Capture the cell that displays the provided text and extract its (x, y) central coordinate. 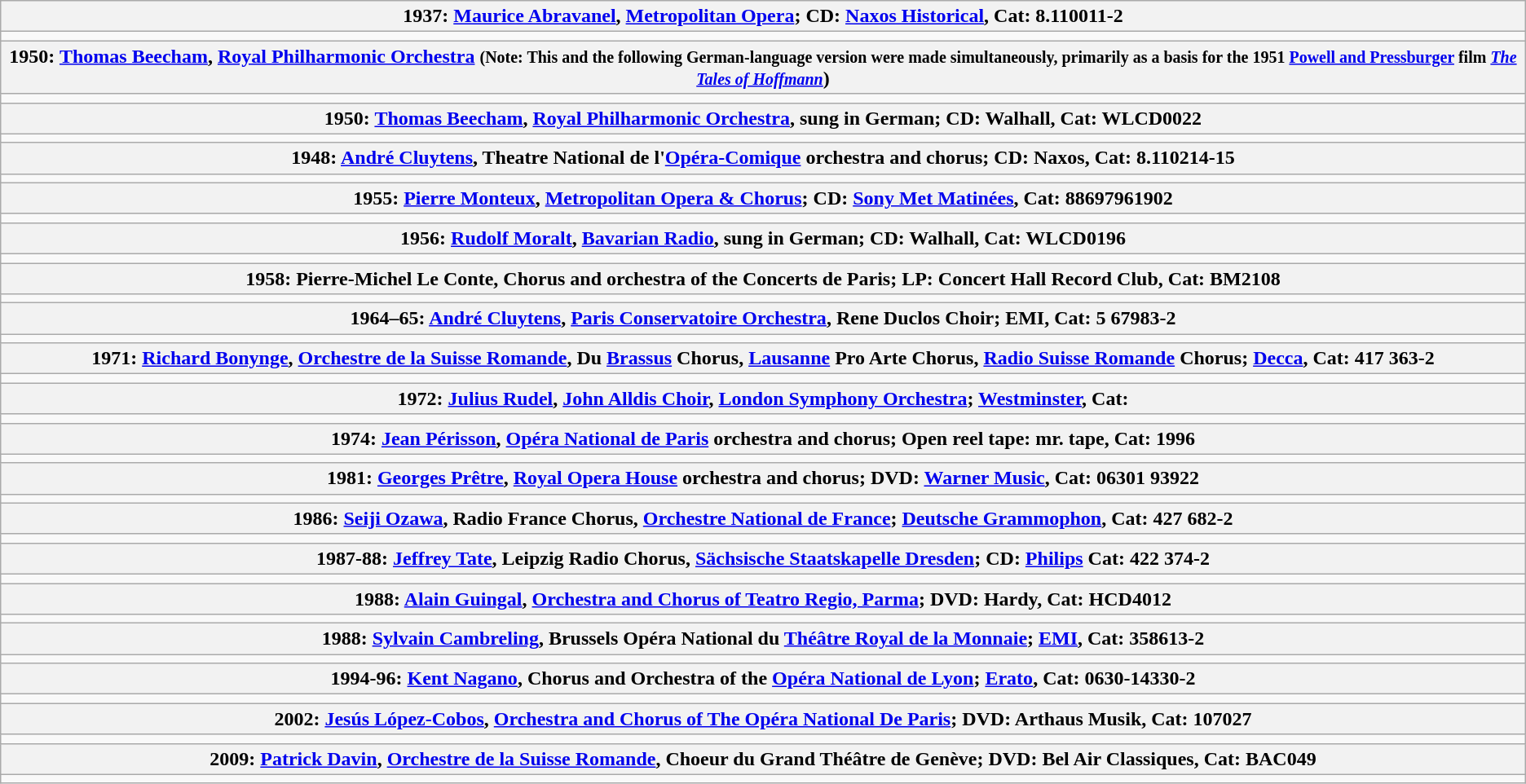
1964–65: André Cluytens, Paris Conservatoire Orchestra, Rene Duclos Choir; EMI, Cat: 5 67983-2 (763, 319)
1956: Rudolf Moralt, Bavarian Radio, sung in German; CD: Walhall, Cat: WLCD0196 (763, 238)
1955: Pierre Monteux, Metropolitan Opera & Chorus; CD: Sony Met Matinées, Cat: 88697961902 (763, 198)
1988: Alain Guingal, Orchestra and Chorus of Teatro Regio, Parma; DVD: Hardy, Cat: HCD4012 (763, 599)
1994-96: Kent Nagano, Chorus and Orchestra of the Opéra National de Lyon; Erato, Cat: 0630-14330-2 (763, 679)
1986: Seiji Ozawa, Radio France Chorus, Orchestre National de France; Deutsche Grammophon, Cat: 427 682-2 (763, 518)
1958: Pierre-Michel Le Conte, Chorus and orchestra of the Concerts de Paris; LP: Concert Hall Record Club, Cat: BM2108 (763, 278)
1948: André Cluytens, Theatre National de l'Opéra-Comique orchestra and chorus; CD: Naxos, Cat: 8.110214-15 (763, 158)
2002: Jesús López-Cobos, Orchestra and Chorus of The Opéra National De Paris; DVD: Arthaus Musik, Cat: 107027 (763, 719)
2009: Patrick Davin, Orchestre de la Suisse Romande, Choeur du Grand Théâtre de Genève; DVD: Bel Air Classiques, Cat: BAC049 (763, 759)
1988: Sylvain Cambreling, Brussels Opéra National du Théâtre Royal de la Monnaie; EMI, Cat: 358613-2 (763, 639)
1972: Julius Rudel, John Alldis Choir, London Symphony Orchestra; Westminster, Cat: (763, 399)
1974: Jean Périsson, Opéra National de Paris orchestra and chorus; Open reel tape: mr. tape, Cat: 1996 (763, 438)
1937: Maurice Abravanel, Metropolitan Opera; CD: Naxos Historical, Cat: 8.110011-2 (763, 16)
1950: Thomas Beecham, Royal Philharmonic Orchestra, sung in German; CD: Walhall, Cat: WLCD0022 (763, 118)
1981: Georges Prêtre, Royal Opera House orchestra and chorus; DVD: Warner Music, Cat: 06301 93922 (763, 478)
1987-88: Jeffrey Tate, Leipzig Radio Chorus, Sächsische Staatskapelle Dresden; CD: Philips Cat: 422 374-2 (763, 558)
